Pinpoint the cell where the given text exists, returning its [X, Y] midpoint coordinate. 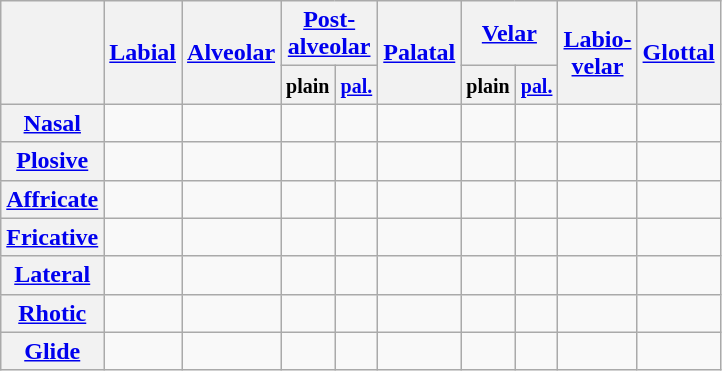
Nasal [52, 123]
Labial [143, 52]
Lateral [52, 275]
Rhotic [52, 313]
Palatal [420, 52]
Fricative [52, 237]
Plosive [52, 161]
Glottal [678, 52]
Labio-velar [598, 52]
Affricate [52, 199]
Alveolar [232, 52]
Glide [52, 351]
Post-alveolar [330, 34]
Velar [510, 34]
